Provide the [x, y] coordinate of the cell's center where the given text is located.  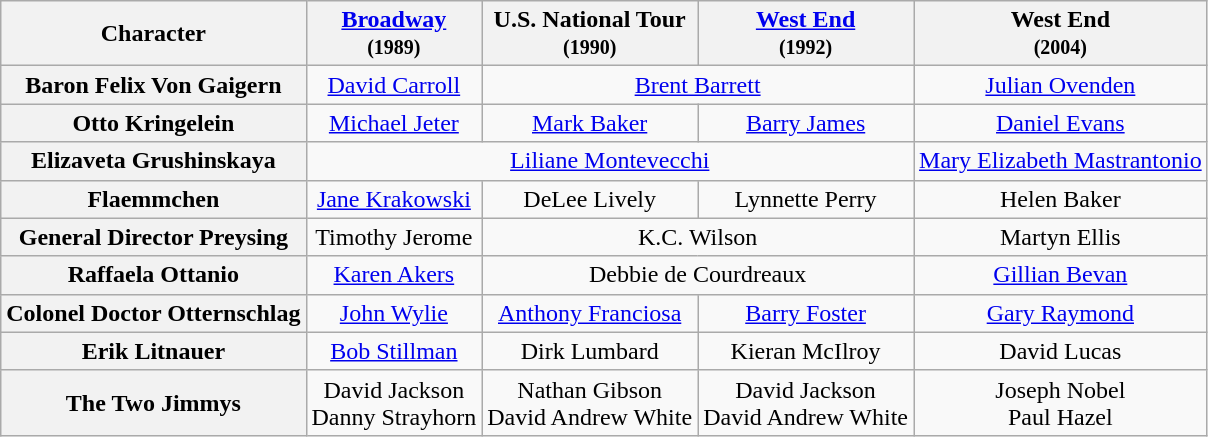
Mary Elizabeth Mastrantonio [1061, 161]
Liliane Montevecchi [610, 161]
Elizaveta Grushinskaya [154, 161]
David JacksonDanny Strayhorn [394, 402]
Colonel Doctor Otternschlag [154, 313]
Martyn Ellis [1061, 237]
Mark Baker [590, 123]
Baron Felix Von Gaigern [154, 85]
Flaemmchen [154, 199]
Raffaela Ottanio [154, 275]
U.S. National Tour(1990) [590, 34]
Otto Kringelein [154, 123]
K.C. Wilson [698, 237]
Character [154, 34]
Dirk Lumbard [590, 351]
Gillian Bevan [1061, 275]
DeLee Lively [590, 199]
Lynnette Perry [806, 199]
Barry Foster [806, 313]
West End(1992) [806, 34]
Karen Akers [394, 275]
Anthony Franciosa [590, 313]
Brent Barrett [698, 85]
Timothy Jerome [394, 237]
Gary Raymond [1061, 313]
Daniel Evans [1061, 123]
Erik Litnauer [154, 351]
The Two Jimmys [154, 402]
Kieran McIlroy [806, 351]
West End(2004) [1061, 34]
Nathan GibsonDavid Andrew White [590, 402]
David Lucas [1061, 351]
David Carroll [394, 85]
Broadway(1989) [394, 34]
Debbie de Courdreaux [698, 275]
Bob Stillman [394, 351]
Jane Krakowski [394, 199]
John Wylie [394, 313]
General Director Preysing [154, 237]
Michael Jeter [394, 123]
Barry James [806, 123]
Julian Ovenden [1061, 85]
David JacksonDavid Andrew White [806, 402]
Helen Baker [1061, 199]
Joseph NobelPaul Hazel [1061, 402]
